Return (x, y) of the center of cell containing provided text 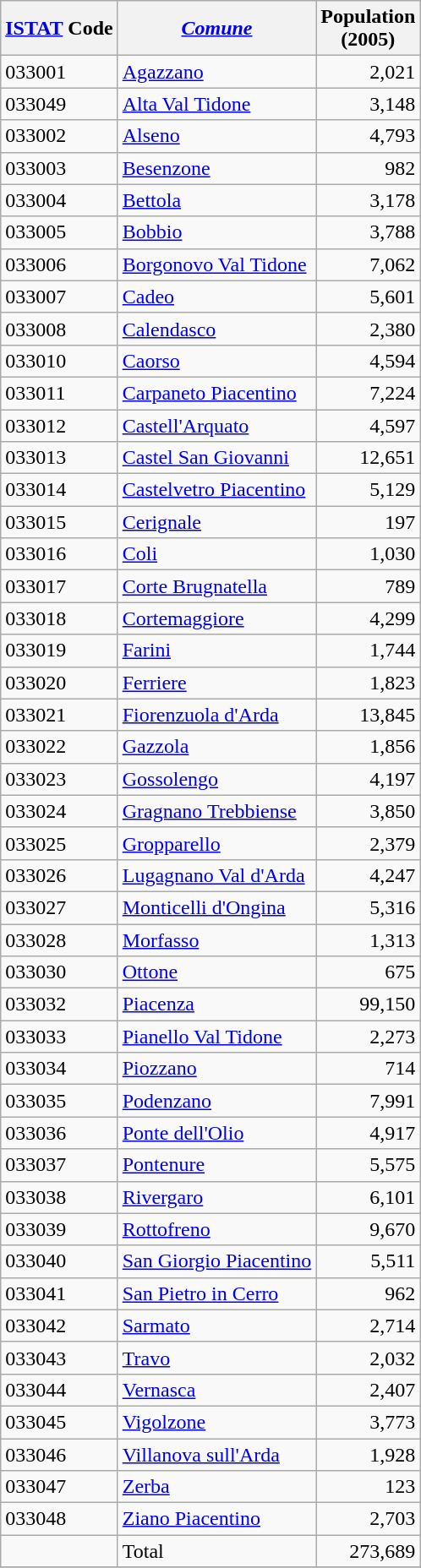
033004 (59, 200)
033035 (59, 1101)
033025 (59, 843)
Monticelli d'Ongina (216, 907)
033045 (59, 1422)
2,273 (369, 1037)
Borgonovo Val Tidone (216, 264)
Total (216, 1551)
Cerignale (216, 522)
033018 (59, 618)
Piozzano (216, 1069)
Morfasso (216, 940)
2,407 (369, 1390)
033002 (59, 136)
033024 (59, 811)
033047 (59, 1487)
1,928 (369, 1454)
Besenzone (216, 168)
Gragnano Trebbiense (216, 811)
Corte Brugnatella (216, 586)
Podenzano (216, 1101)
962 (369, 1293)
033005 (59, 232)
Gazzola (216, 747)
Castelvetro Piacentino (216, 490)
6,101 (369, 1197)
033014 (59, 490)
12,651 (369, 458)
033001 (59, 72)
2,032 (369, 1358)
3,788 (369, 232)
033030 (59, 972)
3,178 (369, 200)
033049 (59, 104)
1,744 (369, 651)
1,030 (369, 554)
Sarmato (216, 1326)
Cortemaggiore (216, 618)
Population (2005) (369, 29)
1,313 (369, 940)
033034 (59, 1069)
9,670 (369, 1229)
033017 (59, 586)
273,689 (369, 1551)
Vigolzone (216, 1422)
033039 (59, 1229)
033007 (59, 297)
2,703 (369, 1519)
033013 (59, 458)
San Pietro in Cerro (216, 1293)
4,594 (369, 361)
033043 (59, 1358)
San Giorgio Piacentino (216, 1261)
033012 (59, 425)
Coli (216, 554)
Fiorenzuola d'Arda (216, 715)
033003 (59, 168)
033026 (59, 875)
033028 (59, 940)
Ziano Piacentino (216, 1519)
789 (369, 586)
Pontenure (216, 1165)
Cadeo (216, 297)
Comune (216, 29)
033033 (59, 1037)
Castell'Arquato (216, 425)
Gropparello (216, 843)
033023 (59, 779)
Bobbio (216, 232)
033037 (59, 1165)
033011 (59, 393)
033021 (59, 715)
4,917 (369, 1133)
033042 (59, 1326)
Bettola (216, 200)
Lugagnano Val d'Arda (216, 875)
033019 (59, 651)
5,129 (369, 490)
3,850 (369, 811)
Ferriere (216, 683)
033015 (59, 522)
033040 (59, 1261)
982 (369, 168)
Pianello Val Tidone (216, 1037)
7,991 (369, 1101)
13,845 (369, 715)
033006 (59, 264)
2,021 (369, 72)
Rottofreno (216, 1229)
Piacenza (216, 1004)
033020 (59, 683)
033038 (59, 1197)
033041 (59, 1293)
7,062 (369, 264)
5,316 (369, 907)
197 (369, 522)
2,714 (369, 1326)
3,773 (369, 1422)
Travo (216, 1358)
033008 (59, 329)
Castel San Giovanni (216, 458)
Farini (216, 651)
714 (369, 1069)
1,823 (369, 683)
033048 (59, 1519)
4,247 (369, 875)
675 (369, 972)
033027 (59, 907)
033044 (59, 1390)
4,197 (369, 779)
033022 (59, 747)
Gossolengo (216, 779)
5,601 (369, 297)
Zerba (216, 1487)
Ponte dell'Olio (216, 1133)
5,575 (369, 1165)
033016 (59, 554)
123 (369, 1487)
033010 (59, 361)
Carpaneto Piacentino (216, 393)
Villanova sull'Arda (216, 1454)
Rivergaro (216, 1197)
2,380 (369, 329)
Alseno (216, 136)
Alta Val Tidone (216, 104)
4,597 (369, 425)
033036 (59, 1133)
99,150 (369, 1004)
5,511 (369, 1261)
4,299 (369, 618)
Calendasco (216, 329)
033046 (59, 1454)
Caorso (216, 361)
2,379 (369, 843)
Vernasca (216, 1390)
3,148 (369, 104)
1,856 (369, 747)
033032 (59, 1004)
ISTAT Code (59, 29)
Ottone (216, 972)
Agazzano (216, 72)
4,793 (369, 136)
7,224 (369, 393)
